Identify which cell holds the provided text, then report its [X, Y] central coordinate. 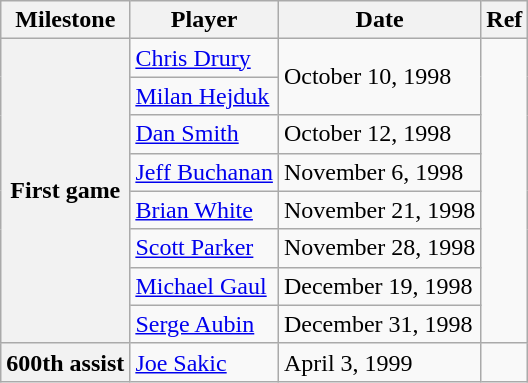
Dan Smith [204, 134]
December 31, 1998 [379, 324]
Ref [504, 20]
Jeff Buchanan [204, 172]
October 12, 1998 [379, 134]
600th assist [66, 362]
October 10, 1998 [379, 77]
Michael Gaul [204, 286]
First game [66, 191]
November 28, 1998 [379, 248]
November 21, 1998 [379, 210]
Player [204, 20]
Milestone [66, 20]
November 6, 1998 [379, 172]
Milan Hejduk [204, 96]
Chris Drury [204, 58]
December 19, 1998 [379, 286]
Joe Sakic [204, 362]
Date [379, 20]
Brian White [204, 210]
Serge Aubin [204, 324]
April 3, 1999 [379, 362]
Scott Parker [204, 248]
